Return the (X, Y) coordinate for the center point of the cell that contains the specified text.  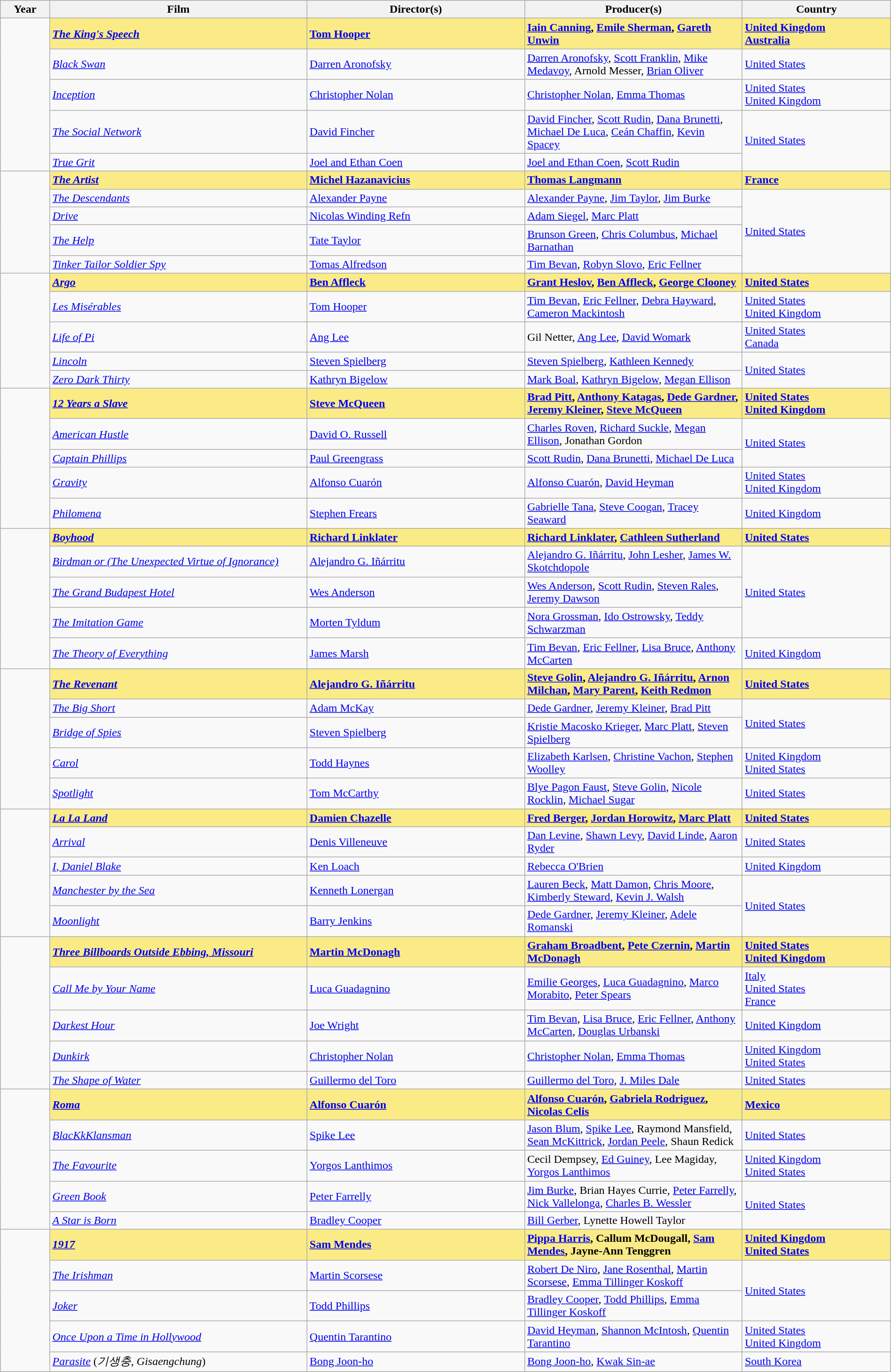
Joker (179, 1306)
Emilie Georges, Luca Guadagnino, Marco Morabito, Peter Spears (633, 988)
Wes Anderson, Scott Rudin, Steven Rales, Jeremy Dawson (633, 592)
Parasite (기생충, Gisaengchung) (179, 1362)
Tinker Tailor Soldier Spy (179, 264)
Call Me by Your Name (179, 988)
The King's Speech (179, 34)
Graham Broadbent, Pete Czernin, Martin McDonagh (633, 951)
Tim Bevan, Eric Fellner, Lisa Bruce, Anthony McCarten (633, 653)
Quentin Tarantino (415, 1337)
Adam Siegel, Marc Platt (633, 216)
Kenneth Lonergan (415, 890)
The Big Short (179, 708)
Rebecca O'Brien (633, 866)
Thomas Langmann (633, 180)
Richard Linklater, Cathleen Sutherland (633, 537)
Bill Gerber, Lynette Howell Taylor (633, 1221)
Joel and Ethan Coen (415, 162)
Bradley Cooper, Todd Phillips, Emma Tillinger Koskoff (633, 1306)
Bong Joon-ho (415, 1362)
I, Daniel Blake (179, 866)
Steve Golin, Alejandro G. Iñárritu, Arnon Milchan, Mary Parent, Keith Redmon (633, 683)
Richard Linklater (415, 537)
Steven Spielberg, Kathleen Kennedy (633, 361)
Inception (179, 95)
David O. Russell (415, 434)
Fred Berger, Jordan Horowitz, Marc Platt (633, 818)
1917 (179, 1245)
Joe Wright (415, 1026)
Captain Phillips (179, 458)
Nicolas Winding Refn (415, 216)
Brad Pitt, Anthony Katagas, Dede Gardner, Jeremy Kleiner, Steve McQueen (633, 403)
Alexander Payne, Jim Taylor, Jim Burke (633, 198)
Black Swan (179, 64)
Year (25, 9)
Kathryn Bigelow (415, 379)
United StatesCanada (816, 337)
The Irishman (179, 1276)
Tom McCarthy (415, 793)
Scott Rudin, Dana Brunetti, Michael De Luca (633, 458)
Nora Grossman, Ido Ostrowsky, Teddy Schwarzman (633, 622)
Guillermo del Toro (415, 1080)
Stephen Frears (415, 513)
David Fincher (415, 132)
Life of Pi (179, 337)
Spotlight (179, 793)
Director(s) (415, 9)
Carol (179, 763)
Damien Chazelle (415, 818)
Darren Aronofsky, Scott Franklin, Mike Medavoy, Arnold Messer, Brian Oliver (633, 64)
Bridge of Spies (179, 732)
The Shape of Water (179, 1080)
Dunkirk (179, 1056)
Alfonso Cuarón, David Heyman (633, 482)
Roma (179, 1105)
The Favourite (179, 1166)
BlacKkKlansman (179, 1135)
The Social Network (179, 132)
Jim Burke, Brian Hayes Currie, Peter Farrelly, Nick Vallelonga, Charles B. Wessler (633, 1196)
Steve McQueen (415, 403)
Alexander Payne (415, 198)
Sam Mendes (415, 1245)
Brunson Green, Chris Columbus, Michael Barnathan (633, 240)
The Imitation Game (179, 622)
Denis Villeneuve (415, 842)
Manchester by the Sea (179, 890)
Joel and Ethan Coen, Scott Rudin (633, 162)
A Star is Born (179, 1221)
ItalyUnited StatesFrance (816, 988)
Charles Roven, Richard Suckle, Megan Ellison, Jonathan Gordon (633, 434)
Country (816, 9)
Gabrielle Tana, Steve Coogan, Tracey Seaward (633, 513)
Jason Blum, Spike Lee, Raymond Mansfield, Sean McKittrick, Jordan Peele, Shaun Redick (633, 1135)
United KingdomAustralia (816, 34)
Dede Gardner, Jeremy Kleiner, Adele Romanski (633, 921)
Philomena (179, 513)
Argo (179, 282)
Darren Aronofsky (415, 64)
12 Years a Slave (179, 403)
Bong Joon-ho, Kwak Sin-ae (633, 1362)
Yorgos Lanthimos (415, 1166)
Producer(s) (633, 9)
Lincoln (179, 361)
Spike Lee (415, 1135)
Grant Heslov, Ben Affleck, George Clooney (633, 282)
True Grit (179, 162)
La La Land (179, 818)
Moonlight (179, 921)
Les Misérables (179, 306)
Adam McKay (415, 708)
Cecil Dempsey, Ed Guiney, Lee Magiday, Yorgos Lanthimos (633, 1166)
The Theory of Everything (179, 653)
Alfonso Cuarón, Gabriela Rodriguez, Nicolas Celis (633, 1105)
Tim Bevan, Robyn Slovo, Eric Fellner (633, 264)
Kristie Macosko Krieger, Marc Platt, Steven Spielberg (633, 732)
Gil Netter, Ang Lee, David Womark (633, 337)
Ken Loach (415, 866)
Birdman or (The Unexpected Virtue of Ignorance) (179, 561)
Drive (179, 216)
Mark Boal, Kathryn Bigelow, Megan Ellison (633, 379)
Ang Lee (415, 337)
Peter Farrelly (415, 1196)
Boyhood (179, 537)
Michel Hazanavicius (415, 180)
South Korea (816, 1362)
The Grand Budapest Hotel (179, 592)
Lauren Beck, Matt Damon, Chris Moore, Kimberly Steward, Kevin J. Walsh (633, 890)
Tim Bevan, Eric Fellner, Debra Hayward, Cameron Mackintosh (633, 306)
Ben Affleck (415, 282)
Todd Haynes (415, 763)
Todd Phillips (415, 1306)
Iain Canning, Emile Sherman, Gareth Unwin (633, 34)
Green Book (179, 1196)
Luca Guadagnino (415, 988)
Three Billboards Outside Ebbing, Missouri (179, 951)
Robert De Niro, Jane Rosenthal, Martin Scorsese, Emma Tillinger Koskoff (633, 1276)
Darkest Hour (179, 1026)
Gravity (179, 482)
France (816, 180)
Film (179, 9)
Dan Levine, Shawn Levy, David Linde, Aaron Ryder (633, 842)
Arrival (179, 842)
The Help (179, 240)
Martin Scorsese (415, 1276)
Blye Pagon Faust, Steve Golin, Nicole Rocklin, Michael Sugar (633, 793)
American Hustle (179, 434)
Once Upon a Time in Hollywood (179, 1337)
Alejandro G. Iñárritu, John Lesher, James W. Skotchdopole (633, 561)
Mexico (816, 1105)
Tim Bevan, Lisa Bruce, Eric Fellner, Anthony McCarten, Douglas Urbanski (633, 1026)
Zero Dark Thirty (179, 379)
Bradley Cooper (415, 1221)
Guillermo del Toro, J. Miles Dale (633, 1080)
Morten Tyldum (415, 622)
James Marsh (415, 653)
Martin McDonagh (415, 951)
Elizabeth Karlsen, Christine Vachon, Stephen Woolley (633, 763)
Pippa Harris, Callum McDougall, Sam Mendes, Jayne-Ann Tenggren (633, 1245)
Barry Jenkins (415, 921)
David Heyman, Shannon McIntosh, Quentin Tarantino (633, 1337)
Wes Anderson (415, 592)
Dede Gardner, Jeremy Kleiner, Brad Pitt (633, 708)
The Revenant (179, 683)
The Descendants (179, 198)
Tate Taylor (415, 240)
Paul Greengrass (415, 458)
The Artist (179, 180)
Tomas Alfredson (415, 264)
David Fincher, Scott Rudin, Dana Brunetti, Michael De Luca, Ceán Chaffin, Kevin Spacey (633, 132)
